Find where the given text appears and provide that cell's center as (X, Y) coordinate. 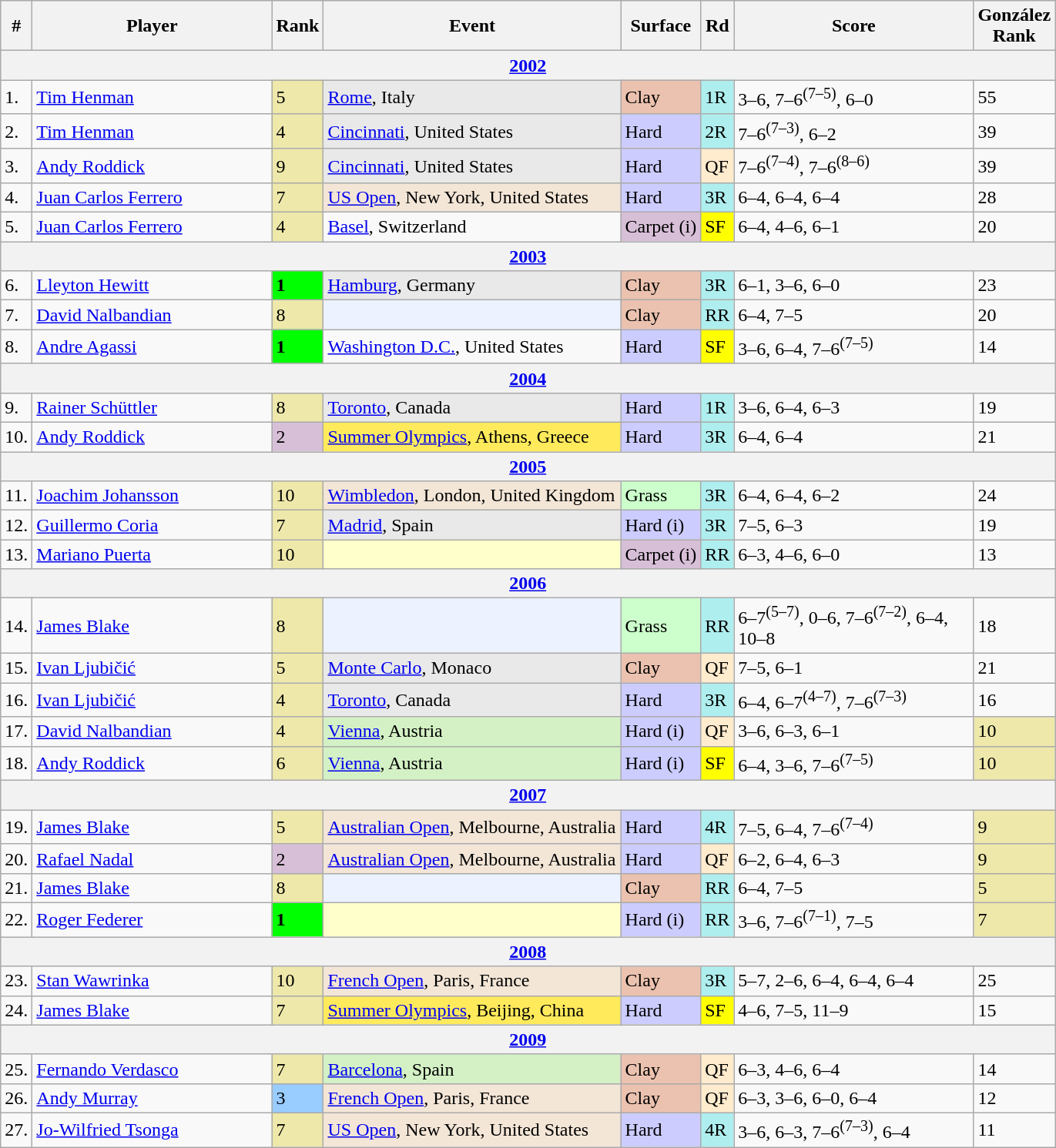
10. (17, 437)
14. (17, 626)
Event (472, 26)
Rainer Schüttler (153, 407)
2008 (528, 952)
15. (17, 668)
6–3, 4–6, 6–0 (853, 554)
Rome, Italy (472, 97)
6–4, 6–4, 6–4 (853, 198)
11. (17, 496)
3–6, 7–6(7–1), 7–5 (853, 919)
Surface (661, 26)
21. (17, 888)
26. (17, 1098)
25. (17, 1069)
Andy Murray (153, 1098)
3–6, 6–4, 6–3 (853, 407)
9. (17, 407)
6–3, 3–6, 6–0, 6–4 (853, 1098)
6–4, 3–6, 7–6(7–5) (853, 764)
24 (1014, 496)
Fernando Verdasco (153, 1069)
2007 (528, 795)
12. (17, 525)
Wimbledon, London, United Kingdom (472, 496)
8. (17, 346)
3–6, 6–4, 7–6(7–5) (853, 346)
3 (297, 1098)
Madrid, Spain (472, 525)
18 (1014, 626)
3–6, 7–6(7–5), 6–0 (853, 97)
GonzálezRank (1014, 26)
4–6, 7–5, 11–9 (853, 1010)
Guillermo Coria (153, 525)
Joachim Johansson (153, 496)
Monte Carlo, Monaco (472, 668)
18. (17, 764)
7–6(7–3), 6–2 (853, 131)
1. (17, 97)
7. (17, 315)
2003 (528, 256)
16. (17, 701)
2006 (528, 584)
Rd (718, 26)
7–6(7–4), 7–6(8–6) (853, 166)
16 (1014, 701)
6–1, 3–6, 6–0 (853, 286)
6–4, 6–4 (853, 437)
25 (1014, 981)
Mariano Puerta (153, 554)
3. (17, 166)
5. (17, 227)
Stan Wawrinka (153, 981)
5–7, 2–6, 6–4, 6–4, 6–4 (853, 981)
Summer Olympics, Athens, Greece (472, 437)
Rafael Nadal (153, 858)
28 (1014, 198)
2009 (528, 1039)
2R (718, 131)
Score (853, 26)
2. (17, 131)
Roger Federer (153, 919)
17. (17, 731)
22. (17, 919)
Summer Olympics, Beijing, China (472, 1010)
6–7(5–7), 0–6, 7–6(7–2), 6–4, 10–8 (853, 626)
7–5, 6–3 (853, 525)
Jo-Wilfried Tsonga (153, 1130)
2002 (528, 65)
4. (17, 198)
6–3, 4–6, 6–4 (853, 1069)
19. (17, 827)
Washington D.C., United States (472, 346)
6–4, 4–6, 6–1 (853, 227)
13 (1014, 554)
6 (297, 764)
Player (153, 26)
23 (1014, 286)
# (17, 26)
20. (17, 858)
6–4, 6–4, 6–2 (853, 496)
13. (17, 554)
3–6, 6–3, 7–6(7–3), 6–4 (853, 1130)
24. (17, 1010)
2004 (528, 378)
7–5, 6–4, 7–6(7–4) (853, 827)
Rank (297, 26)
27. (17, 1130)
2005 (528, 467)
55 (1014, 97)
6–4, 6–7(4–7), 7–6(7–3) (853, 701)
Lleyton Hewitt (153, 286)
Andre Agassi (153, 346)
6. (17, 286)
6–2, 6–4, 6–3 (853, 858)
Barcelona, Spain (472, 1069)
3–6, 6–3, 6–1 (853, 731)
Hamburg, Germany (472, 286)
12 (1014, 1098)
7–5, 6–1 (853, 668)
Basel, Switzerland (472, 227)
23. (17, 981)
11 (1014, 1130)
15 (1014, 1010)
